Find where the given text appears and provide that cell's center as [x, y] coordinate. 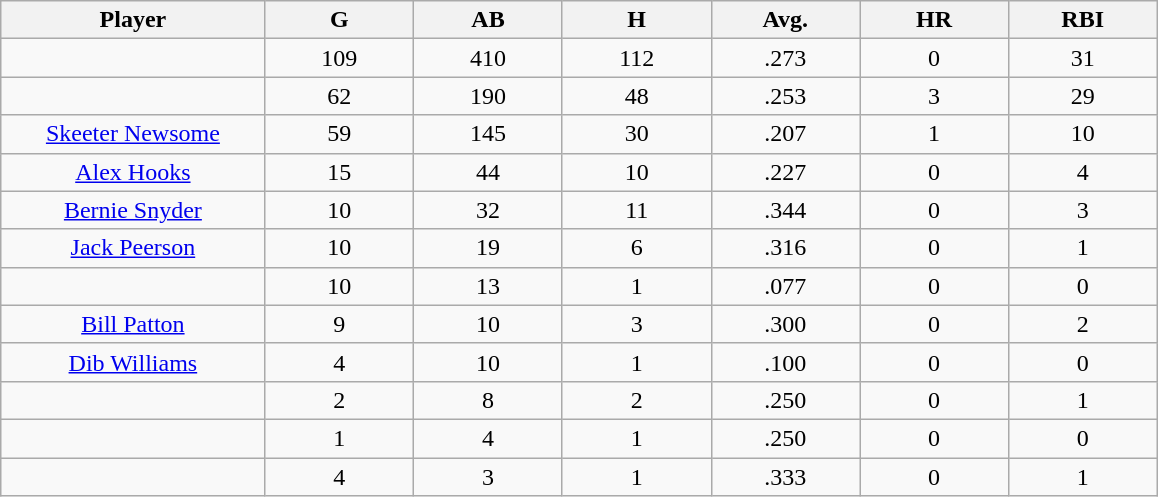
62 [340, 96]
Bill Patton [133, 324]
Skeeter Newsome [133, 134]
31 [1082, 58]
109 [340, 58]
59 [340, 134]
AB [488, 20]
Alex Hooks [133, 172]
48 [636, 96]
.273 [786, 58]
8 [488, 400]
6 [636, 248]
15 [340, 172]
H [636, 20]
112 [636, 58]
.333 [786, 477]
.100 [786, 362]
19 [488, 248]
Jack Peerson [133, 248]
11 [636, 210]
.077 [786, 286]
.316 [786, 248]
9 [340, 324]
.344 [786, 210]
.253 [786, 96]
RBI [1082, 20]
.300 [786, 324]
.227 [786, 172]
145 [488, 134]
Player [133, 20]
Dib Williams [133, 362]
HR [934, 20]
.207 [786, 134]
190 [488, 96]
G [340, 20]
32 [488, 210]
13 [488, 286]
29 [1082, 96]
30 [636, 134]
Bernie Snyder [133, 210]
410 [488, 58]
Avg. [786, 20]
44 [488, 172]
